Find where the given text appears and provide that cell's center as (x, y) coordinate. 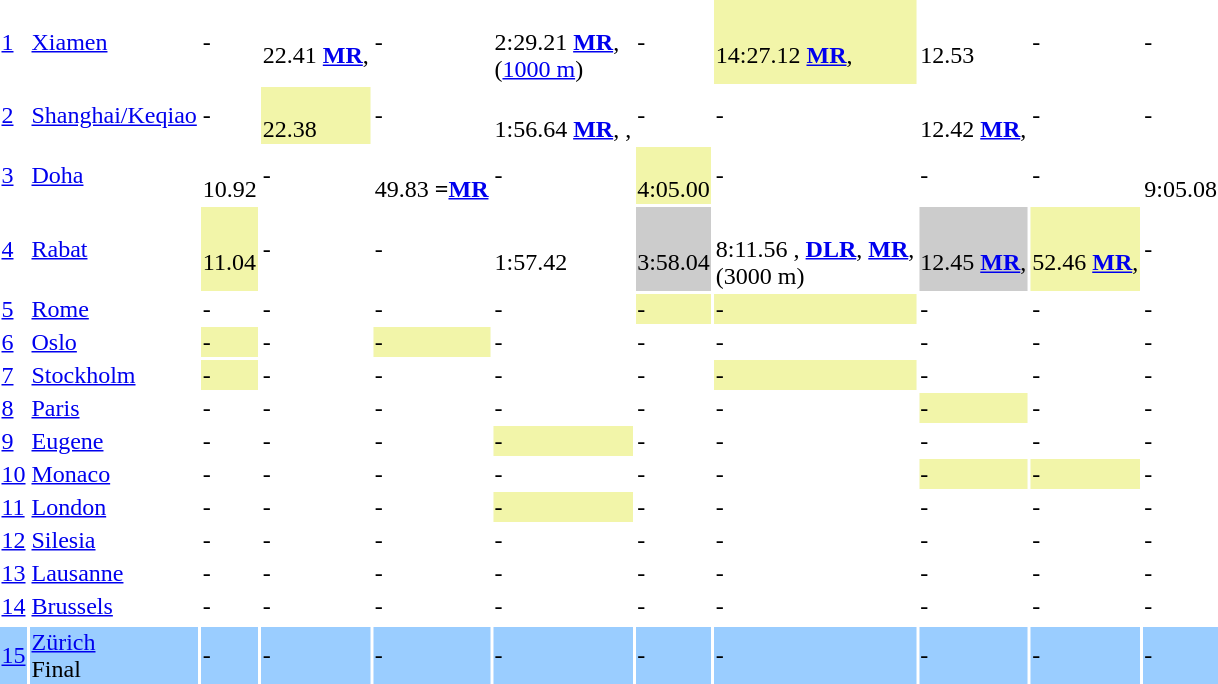
10.92 (230, 176)
Monaco (114, 474)
1 (14, 42)
Rome (114, 309)
12 (14, 540)
London (114, 507)
11 (14, 507)
12.45 MR, (974, 249)
2:29.21 MR, (1000 m) (563, 42)
12.42 MR, (974, 116)
3 (14, 176)
Oslo (114, 342)
Rabat (114, 249)
14 (14, 606)
14:27.12 MR, (814, 42)
1:57.42 (563, 249)
49.83 =MR (432, 176)
Brussels (114, 606)
22.41 MR, (316, 42)
6 (14, 342)
ZürichFinal (114, 656)
11.04 (230, 249)
8:11.56 , DLR, MR, (3000 m) (814, 249)
4 (14, 249)
Eugene (114, 441)
13 (14, 573)
2 (14, 116)
10 (14, 474)
7 (14, 375)
Paris (114, 408)
Stockholm (114, 375)
Shanghai/Keqiao (114, 116)
Doha (114, 176)
Xiamen (114, 42)
Lausanne (114, 573)
12.53 (974, 42)
1:56.64 MR, , (563, 116)
22.38 (316, 116)
8 (14, 408)
15 (14, 656)
4:05.00 (674, 176)
Silesia (114, 540)
9 (14, 441)
52.46 MR, (1086, 249)
3:58.04 (674, 249)
5 (14, 309)
